Scan for the cell matching the given text and deliver its [X, Y] coordinate at center. 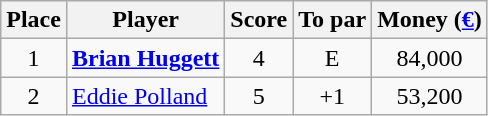
Player [145, 20]
53,200 [430, 96]
Brian Huggett [145, 58]
4 [259, 58]
+1 [332, 96]
2 [34, 96]
5 [259, 96]
1 [34, 58]
To par [332, 20]
Score [259, 20]
84,000 [430, 58]
Place [34, 20]
Money (€) [430, 20]
Eddie Polland [145, 96]
E [332, 58]
